Scan for the cell matching the given text and deliver its (x, y) coordinate at center. 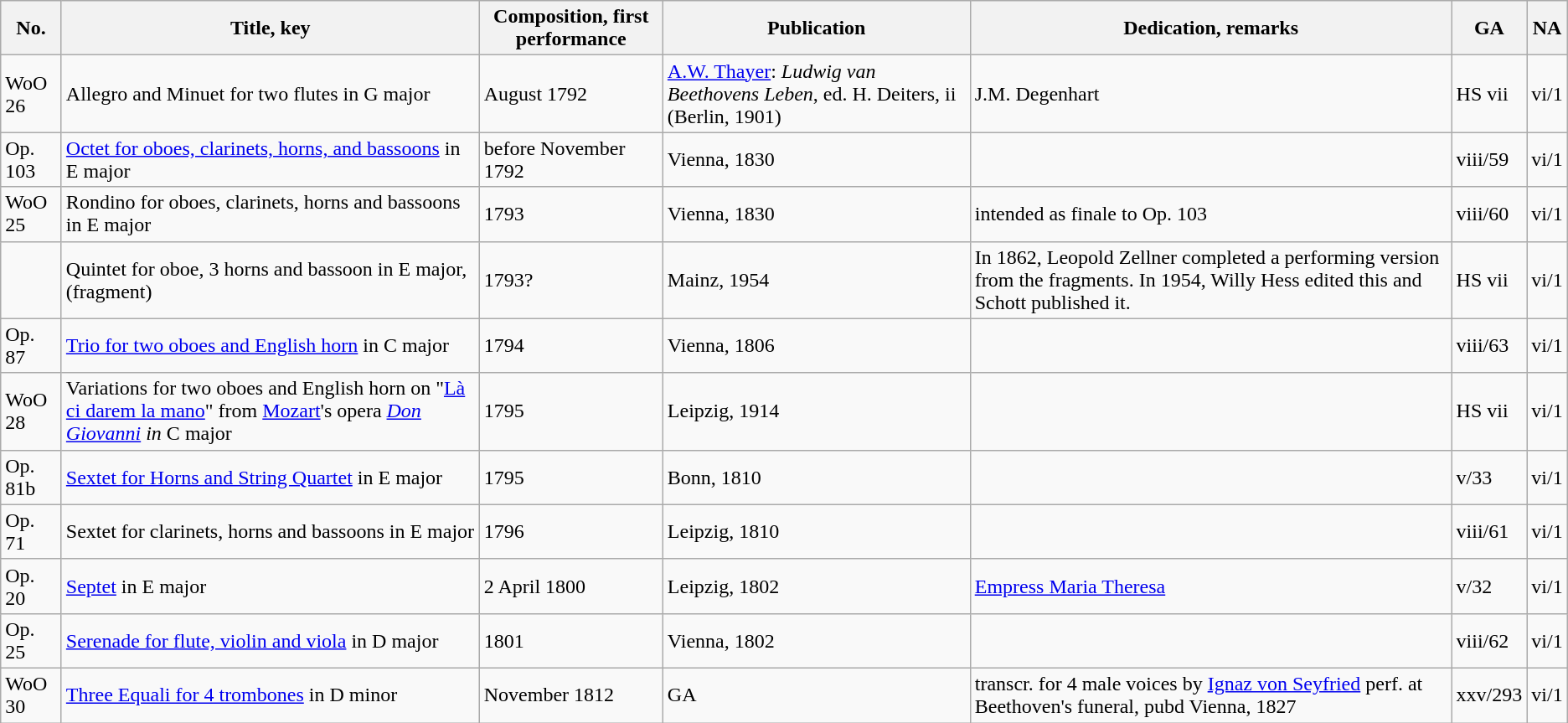
No. (32, 28)
Octet for oboes, clarinets, horns, and bassoons in E major (270, 159)
Op. 81b (32, 478)
Op. 71 (32, 531)
NA (1547, 28)
August 1792 (571, 94)
Septet in E major (270, 586)
Bonn, 1810 (816, 478)
Vienna, 1802 (816, 640)
Vienna, 1806 (816, 345)
before November 1792 (571, 159)
Rondino for oboes, clarinets, horns and bassoons in E major (270, 214)
1793? (571, 280)
v/32 (1489, 586)
Leipzig, 1810 (816, 531)
viii/60 (1489, 214)
2 April 1800 (571, 586)
Trio for two oboes and English horn in C major (270, 345)
1794 (571, 345)
Allegro and Minuet for two flutes in G major (270, 94)
November 1812 (571, 695)
Op. 25 (32, 640)
1801 (571, 640)
Composition, first performance (571, 28)
transcr. for 4 male voices by Ignaz von Seyfried perf. at Beethoven's funeral, pubd Vienna, 1827 (1211, 695)
Publication (816, 28)
viii/61 (1489, 531)
Serenade for flute, violin and viola in D major (270, 640)
Quintet for oboe, 3 horns and bassoon in E major, (fragment) (270, 280)
Op. 87 (32, 345)
Op. 103 (32, 159)
intended as finale to Op. 103 (1211, 214)
J.M. Degenhart (1211, 94)
Dedication, remarks (1211, 28)
Sextet for clarinets, horns and bassoons in E major (270, 531)
Sextet for Horns and String Quartet in E major (270, 478)
xxv/293 (1489, 695)
viii/63 (1489, 345)
WoO 30 (32, 695)
A.W. Thayer: Ludwig van Beethovens Leben, ed. H. Deiters, ii (Berlin, 1901) (816, 94)
Title, key (270, 28)
Leipzig, 1802 (816, 586)
v/33 (1489, 478)
Variations for two oboes and English horn on "Là ci darem la mano" from Mozart's opera Don Giovanni in C major (270, 411)
viii/62 (1489, 640)
WoO 28 (32, 411)
Three Equali for 4 trombones in D minor (270, 695)
viii/59 (1489, 159)
WoO 25 (32, 214)
In 1862, Leopold Zellner completed a performing version from the fragments. In 1954, Willy Hess edited this and Schott published it. (1211, 280)
1793 (571, 214)
Op. 20 (32, 586)
WoO 26 (32, 94)
Empress Maria Theresa (1211, 586)
Leipzig, 1914 (816, 411)
Mainz, 1954 (816, 280)
1796 (571, 531)
